Scan for the cell matching the given text and deliver its [x, y] coordinate at center. 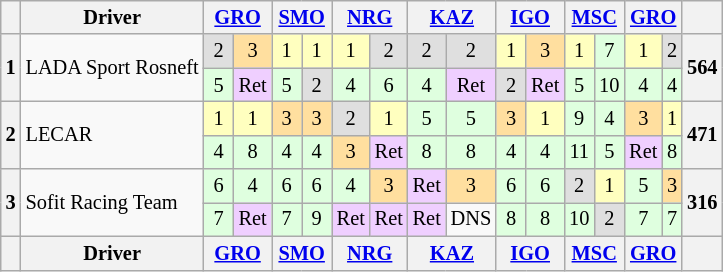
316 [702, 202]
LECAR [112, 134]
564 [702, 68]
471 [702, 134]
11 [579, 152]
DNS [471, 219]
LADA Sport Rosneft [112, 68]
Sofit Racing Team [112, 202]
